Scan for the cell matching the given text and deliver its [x, y] coordinate at center. 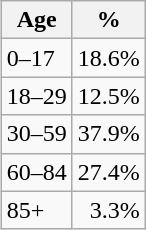
60–84 [36, 172]
3.3% [108, 210]
85+ [36, 210]
0–17 [36, 58]
27.4% [108, 172]
% [108, 20]
30–59 [36, 134]
Age [36, 20]
37.9% [108, 134]
18–29 [36, 96]
12.5% [108, 96]
18.6% [108, 58]
